Detect which cell encompasses the target text, then output its [x, y] center coordinate. 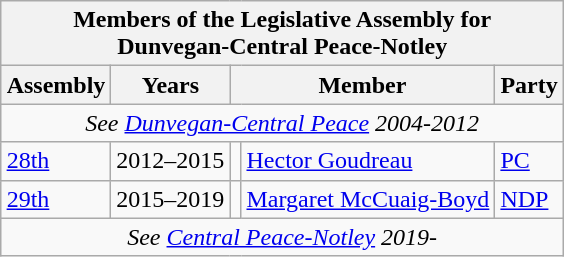
2012–2015 [170, 161]
Hector Goudreau [368, 161]
Margaret McCuaig-Boyd [368, 199]
29th [56, 199]
Years [170, 85]
2015–2019 [170, 199]
NDP [529, 199]
Party [529, 85]
Members of the Legislative Assembly forDunvegan-Central Peace-Notley [282, 34]
28th [56, 161]
Assembly [56, 85]
See Central Peace-Notley 2019- [282, 237]
Member [362, 85]
See Dunvegan-Central Peace 2004-2012 [282, 123]
PC [529, 161]
